Find where the given text appears and provide that cell's center as (x, y) coordinate. 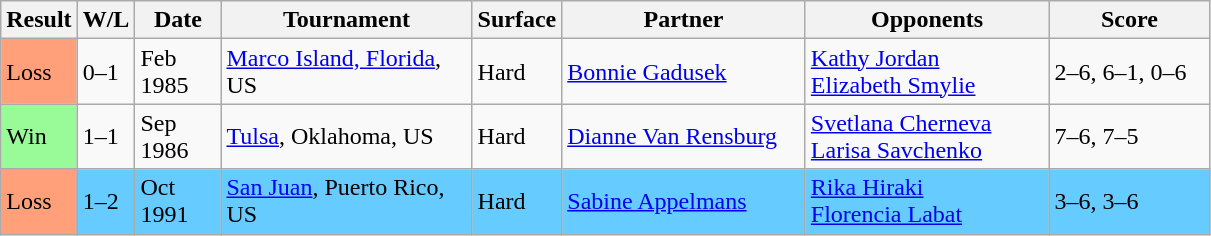
Surface (517, 20)
Svetlana Cherneva Larisa Savchenko (927, 136)
7–6, 7–5 (1130, 136)
Rika Hiraki Florencia Labat (927, 202)
2–6, 6–1, 0–6 (1130, 72)
Win (39, 136)
Bonnie Gadusek (684, 72)
1–2 (106, 202)
Marco Island, Florida, US (346, 72)
San Juan, Puerto Rico, US (346, 202)
1–1 (106, 136)
Sep 1986 (178, 136)
Partner (684, 20)
Date (178, 20)
Tulsa, Oklahoma, US (346, 136)
Result (39, 20)
0–1 (106, 72)
Tournament (346, 20)
Oct 1991 (178, 202)
3–6, 3–6 (1130, 202)
Kathy Jordan Elizabeth Smylie (927, 72)
Dianne Van Rensburg (684, 136)
Opponents (927, 20)
W/L (106, 20)
Score (1130, 20)
Feb 1985 (178, 72)
Sabine Appelmans (684, 202)
